Identify which cell holds the provided text, then report its [x, y] central coordinate. 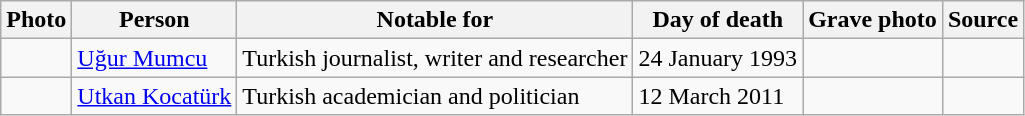
Turkish academician and politician [435, 96]
Uğur Mumcu [154, 58]
Photo [36, 20]
Notable for [435, 20]
Utkan Kocatürk [154, 96]
Person [154, 20]
Day of death [718, 20]
24 January 1993 [718, 58]
12 March 2011 [718, 96]
Source [982, 20]
Grave photo [873, 20]
Turkish journalist, writer and researcher [435, 58]
